Capture the cell that displays the provided text and extract its [x, y] central coordinate. 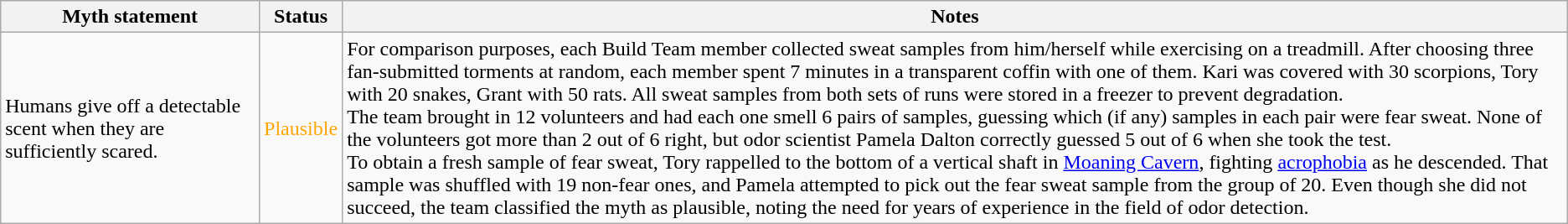
Plausible [302, 128]
Myth statement [131, 17]
Humans give off a detectable scent when they are sufficiently scared. [131, 128]
Status [302, 17]
Notes [955, 17]
